Provide the [x, y] coordinate of the cell's center where the given text is located.  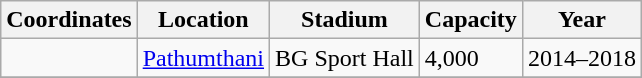
Stadium [345, 20]
Pathumthani [203, 58]
BG Sport Hall [345, 58]
Year [582, 20]
Coordinates [69, 20]
4,000 [470, 58]
Capacity [470, 20]
Location [203, 20]
2014–2018 [582, 58]
